Determine the [x, y] coordinate at the center of the cell enclosing the given text.  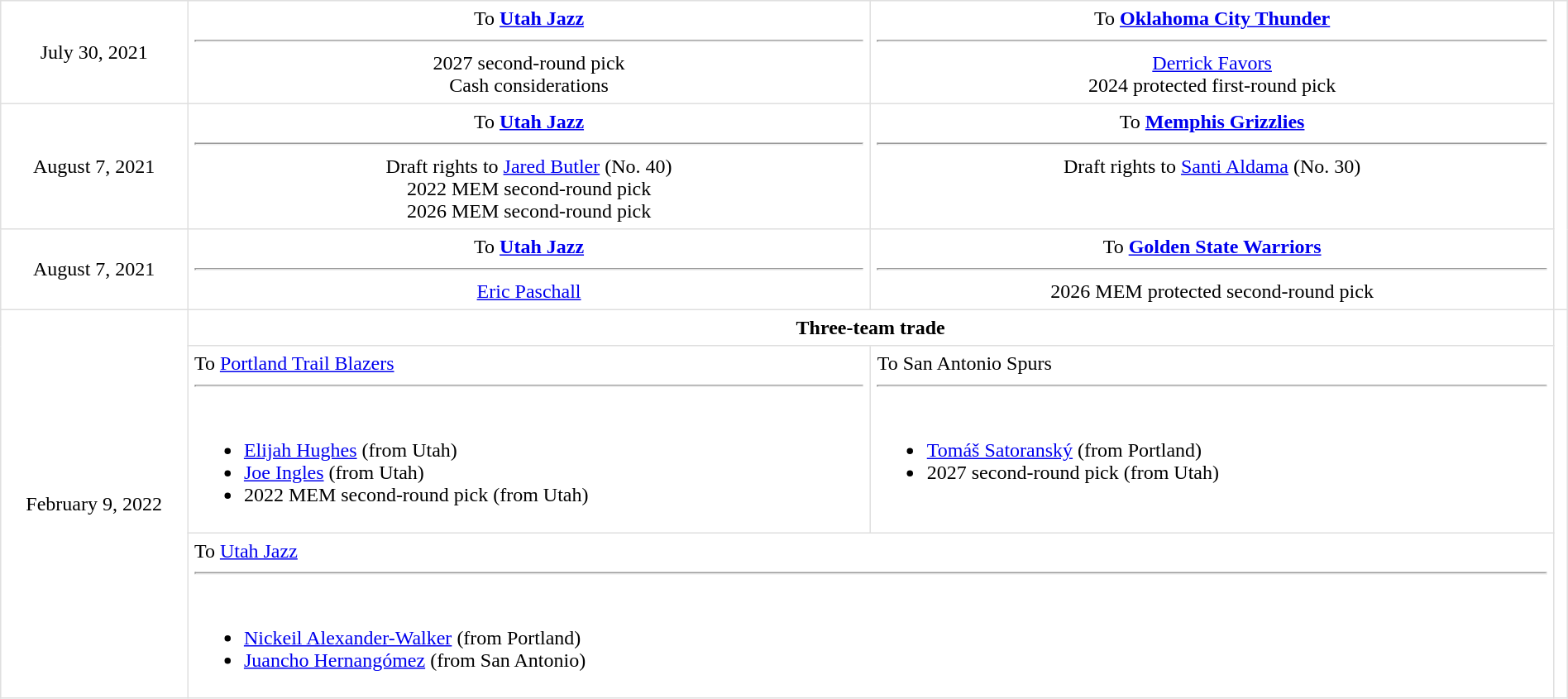
Three-team trade [871, 328]
To Memphis GrizzliesDraft rights to Santi Aldama (No. 30) [1212, 166]
To Oklahoma City ThunderDerrick Favors2024 protected first-round pick [1212, 52]
To San Antonio SpursTomáš Satoranský (from Portland)2027 second-round pick (from Utah) [1212, 439]
To Portland Trail BlazersElijah Hughes (from Utah)Joe Ingles (from Utah)2022 MEM second-round pick (from Utah) [529, 439]
To Utah JazzEric Paschall [529, 270]
July 30, 2021 [94, 52]
To Utah JazzNickeil Alexander-Walker (from Portland)Juancho Hernangómez (from San Antonio) [871, 615]
To Golden State Warriors2026 MEM protected second-round pick [1212, 270]
To Utah Jazz2027 second-round pickCash considerations [529, 52]
February 9, 2022 [94, 504]
To Utah JazzDraft rights to Jared Butler (No. 40)2022 MEM second-round pick2026 MEM second-round pick [529, 166]
